For the text-containing cell, return its midpoint in (x, y) coordinate format. 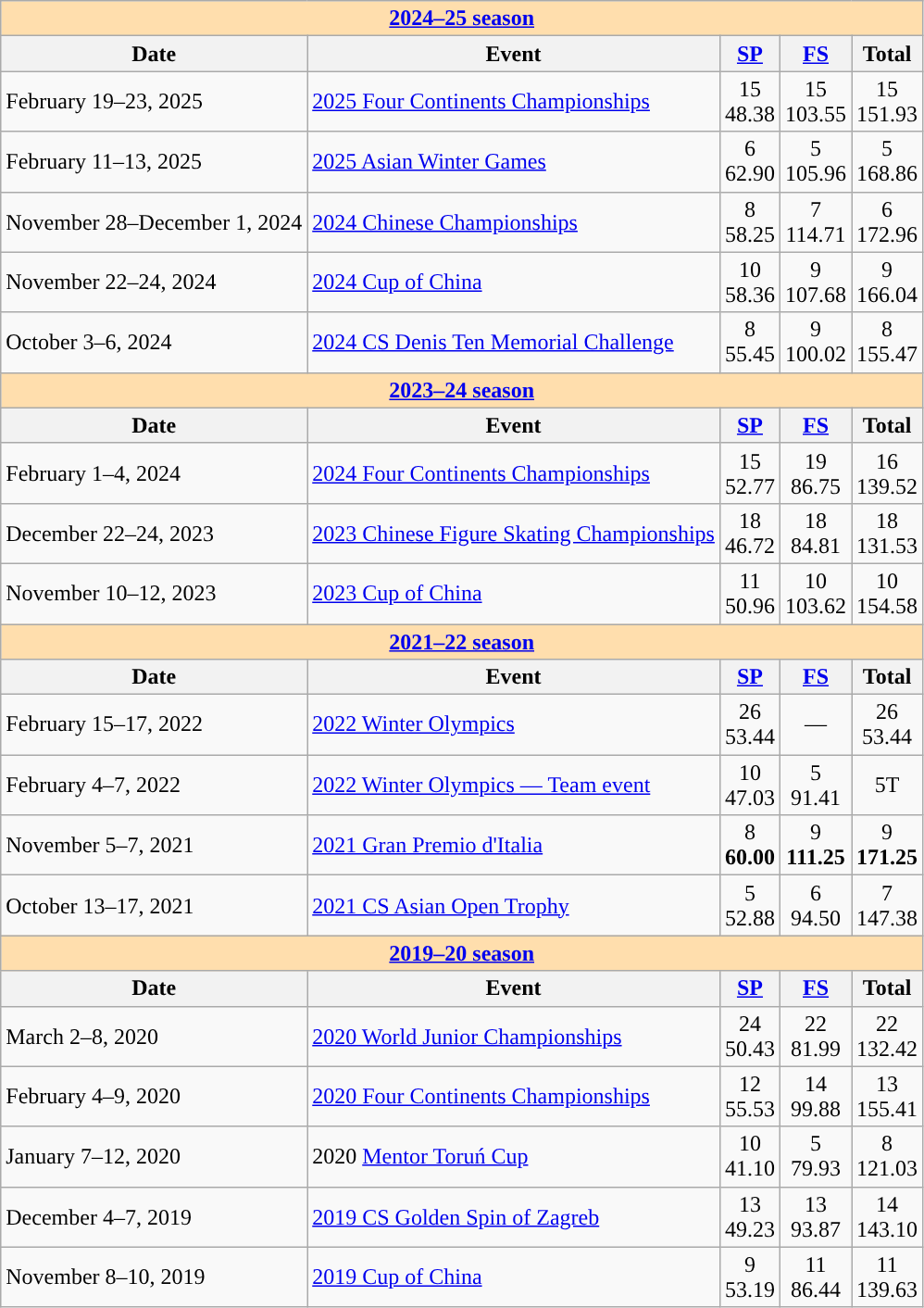
10 47.03 (750, 786)
10 154.58 (887, 593)
2020 Four Continents Championships (514, 1097)
5 79.93 (817, 1156)
5 168.86 (887, 161)
2022 Winter Olympics (514, 724)
6 172.96 (887, 222)
10 41.10 (750, 1156)
2024 Four Continents Championships (514, 472)
November 8–10, 2019 (154, 1277)
13 49.23 (750, 1217)
16 139.52 (887, 472)
8 121.03 (887, 1156)
2019 Cup of China (514, 1277)
2024–25 season (462, 19)
9 107.68 (817, 282)
— (817, 724)
5 105.96 (817, 161)
11 139.63 (887, 1277)
13 155.41 (887, 1097)
13 93.87 (817, 1217)
December 4–7, 2019 (154, 1217)
2024 CS Denis Ten Memorial Challenge (514, 343)
2023 Cup of China (514, 593)
October 3–6, 2024 (154, 343)
6 62.90 (750, 161)
18 46.72 (750, 534)
January 7–12, 2020 (154, 1156)
15 151.93 (887, 102)
February 4–9, 2020 (154, 1097)
9 171.25 (887, 845)
14 143.10 (887, 1217)
December 22–24, 2023 (154, 534)
19 86.75 (817, 472)
8 55.45 (750, 343)
14 99.88 (817, 1097)
6 94.50 (817, 906)
2024 Chinese Championships (514, 222)
2021–22 season (462, 642)
2025 Four Continents Championships (514, 102)
11 86.44 (817, 1277)
8 60.00 (750, 845)
2020 Mentor Toruń Cup (514, 1156)
November 28–December 1, 2024 (154, 222)
2023–24 season (462, 390)
October 13–17, 2021 (154, 906)
5 91.41 (817, 786)
February 11–13, 2025 (154, 161)
2025 Asian Winter Games (514, 161)
February 4–7, 2022 (154, 786)
18 131.53 (887, 534)
15 52.77 (750, 472)
8 155.47 (887, 343)
9 100.02 (817, 343)
5 52.88 (750, 906)
10 58.36 (750, 282)
24 50.43 (750, 1036)
February 1–4, 2024 (154, 472)
9 53.19 (750, 1277)
7 114.71 (817, 222)
22 81.99 (817, 1036)
2022 Winter Olympics — Team event (514, 786)
15 48.38 (750, 102)
9 111.25 (817, 845)
12 55.53 (750, 1097)
2024 Cup of China (514, 282)
2019–20 season (462, 953)
2021 Gran Premio d'Italia (514, 845)
5T (887, 786)
11 50.96 (750, 593)
November 5–7, 2021 (154, 845)
18 84.81 (817, 534)
March 2–8, 2020 (154, 1036)
2020 World Junior Championships (514, 1036)
2023 Chinese Figure Skating Championships (514, 534)
February 15–17, 2022 (154, 724)
22 132.42 (887, 1036)
2021 CS Asian Open Trophy (514, 906)
2019 CS Golden Spin of Zagreb (514, 1217)
15 103.55 (817, 102)
7 147.38 (887, 906)
8 58.25 (750, 222)
November 10–12, 2023 (154, 593)
November 22–24, 2024 (154, 282)
February 19–23, 2025 (154, 102)
9 166.04 (887, 282)
10 103.62 (817, 593)
